Return [x, y] of the center of cell containing provided text 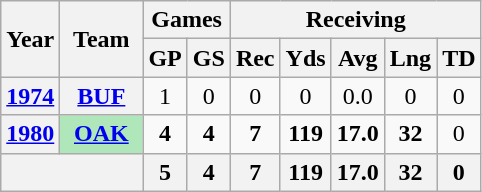
0.0 [358, 96]
TD [459, 58]
Games [186, 20]
OAK [102, 134]
GP [165, 58]
Team [102, 39]
Year [30, 39]
1974 [30, 96]
5 [165, 172]
Yds [306, 58]
Lng [410, 58]
Rec [255, 58]
BUF [102, 96]
GS [208, 58]
Avg [358, 58]
1980 [30, 134]
1 [165, 96]
Receiving [356, 20]
